Detect which cell encompasses the target text, then output its (x, y) center coordinate. 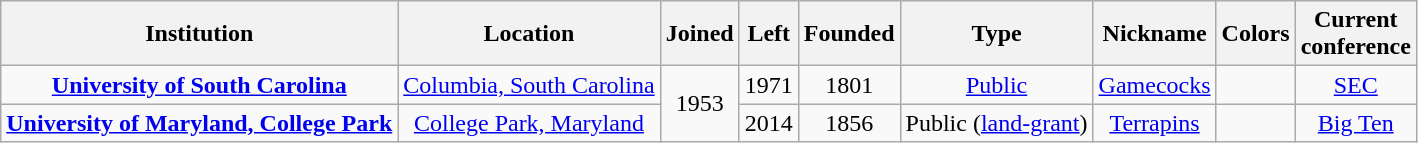
Colors (1256, 34)
Joined (700, 34)
University of South Carolina (200, 85)
Nickname (1154, 34)
Public (land-grant) (996, 123)
Institution (200, 34)
SEC (1356, 85)
Big Ten (1356, 123)
Type (996, 34)
1971 (768, 85)
Location (529, 34)
Columbia, South Carolina (529, 85)
Currentconference (1356, 34)
1801 (849, 85)
Terrapins (1154, 123)
Gamecocks (1154, 85)
Founded (849, 34)
Public (996, 85)
Left (768, 34)
College Park, Maryland (529, 123)
University of Maryland, College Park (200, 123)
1953 (700, 104)
1856 (849, 123)
2014 (768, 123)
